Extract the [x, y] coordinate from the center of the cell holding the provided text.  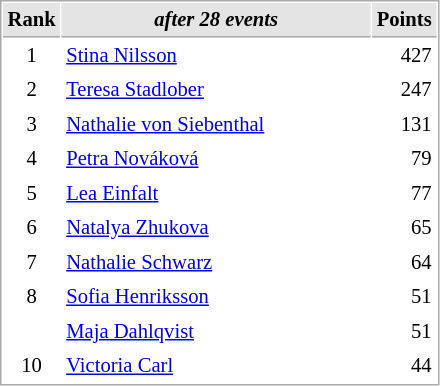
77 [404, 194]
3 [32, 124]
64 [404, 262]
8 [32, 296]
10 [32, 366]
Stina Nilsson [216, 56]
Natalya Zhukova [216, 228]
Victoria Carl [216, 366]
79 [404, 158]
65 [404, 228]
Rank [32, 20]
Nathalie von Siebenthal [216, 124]
after 28 events [216, 20]
Teresa Stadlober [216, 90]
5 [32, 194]
247 [404, 90]
131 [404, 124]
2 [32, 90]
Maja Dahlqvist [216, 332]
Sofia Henriksson [216, 296]
44 [404, 366]
427 [404, 56]
Points [404, 20]
1 [32, 56]
Nathalie Schwarz [216, 262]
Lea Einfalt [216, 194]
7 [32, 262]
4 [32, 158]
Petra Nováková [216, 158]
6 [32, 228]
